Identify which cell holds the provided text, then report its [X, Y] central coordinate. 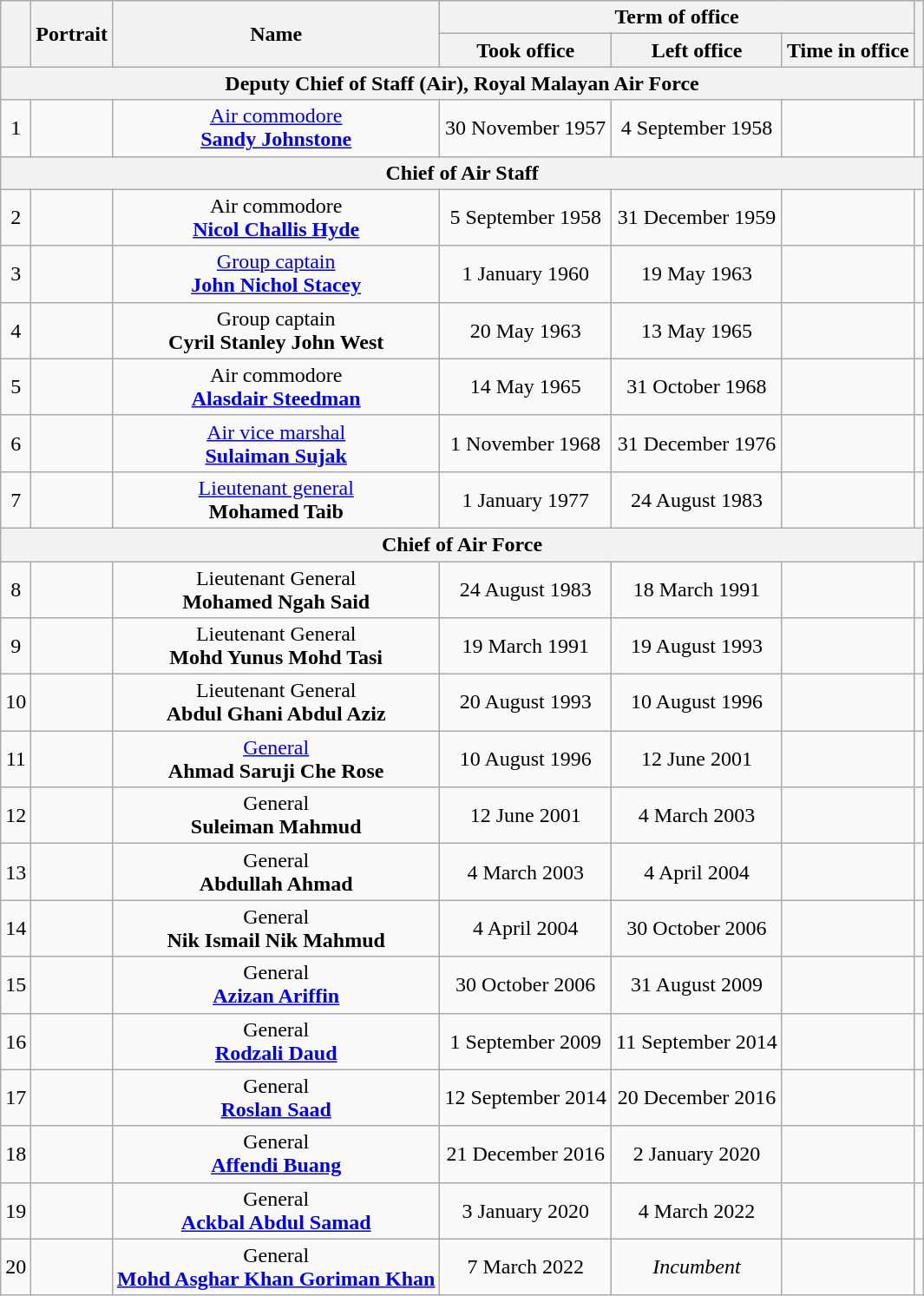
General Ahmad Saruji Che Rose [276, 759]
31 December 1959 [698, 217]
18 March 1991 [698, 589]
20 [16, 1267]
19 March 1991 [526, 646]
General Affendi Buang [276, 1155]
4 [16, 330]
12 September 2014 [526, 1097]
Incumbent [698, 1267]
General Ackbal Abdul Samad [276, 1210]
13 May 1965 [698, 330]
14 May 1965 [526, 387]
7 [16, 500]
19 August 1993 [698, 646]
10 [16, 703]
Left office [698, 50]
General Mohd Asghar Khan Goriman Khan [276, 1267]
General Roslan Saad [276, 1097]
Took office [526, 50]
1 January 1960 [526, 274]
20 May 1963 [526, 330]
9 [16, 646]
Term of office [677, 17]
21 December 2016 [526, 1155]
5 September 1958 [526, 217]
19 May 1963 [698, 274]
30 November 1957 [526, 128]
General Rodzali Daud [276, 1042]
Group captainJohn Nichol Stacey [276, 274]
General Suleiman Mahmud [276, 816]
8 [16, 589]
11 September 2014 [698, 1042]
General Azizan Ariffin [276, 984]
Lieutenant General Mohamed Ngah Said [276, 589]
3 [16, 274]
16 [16, 1042]
1 November 1968 [526, 443]
20 August 1993 [526, 703]
General Abdullah Ahmad [276, 872]
13 [16, 872]
Group captainCyril Stanley John West [276, 330]
2 [16, 217]
19 [16, 1210]
Air commodoreAlasdair Steedman [276, 387]
1 [16, 128]
31 August 2009 [698, 984]
20 December 2016 [698, 1097]
1 January 1977 [526, 500]
Lieutenant General Mohd Yunus Mohd Tasi [276, 646]
7 March 2022 [526, 1267]
4 September 1958 [698, 128]
2 January 2020 [698, 1155]
11 [16, 759]
Lieutenant general Mohamed Taib [276, 500]
Chief of Air Force [462, 544]
4 March 2022 [698, 1210]
Lieutenant General Abdul Ghani Abdul Aziz [276, 703]
5 [16, 387]
31 December 1976 [698, 443]
1 September 2009 [526, 1042]
Portrait [72, 34]
17 [16, 1097]
12 [16, 816]
3 January 2020 [526, 1210]
Air commodoreNicol Challis Hyde [276, 217]
18 [16, 1155]
General Nik Ismail Nik Mahmud [276, 929]
15 [16, 984]
Deputy Chief of Staff (Air), Royal Malayan Air Force [462, 83]
14 [16, 929]
Chief of Air Staff [462, 173]
31 October 1968 [698, 387]
6 [16, 443]
Time in office [848, 50]
Air commodoreSandy Johnstone [276, 128]
Name [276, 34]
Air vice marshal Sulaiman Sujak [276, 443]
